Search for the cell housing the specified text and yield its [x, y] center coordinate. 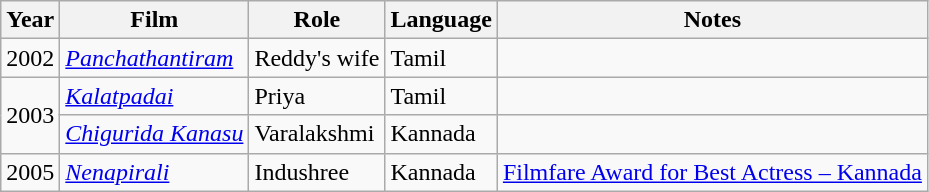
Reddy's wife [317, 58]
Filmfare Award for Best Actress – Kannada [712, 172]
Chigurida Kanasu [154, 134]
Varalakshmi [317, 134]
Panchathantiram [154, 58]
2003 [30, 115]
Language [441, 20]
Year [30, 20]
Indushree [317, 172]
Nenapirali [154, 172]
Kalatpadai [154, 96]
Notes [712, 20]
2002 [30, 58]
Priya [317, 96]
Film [154, 20]
Role [317, 20]
2005 [30, 172]
